Scan for the cell matching the given text and deliver its [X, Y] coordinate at center. 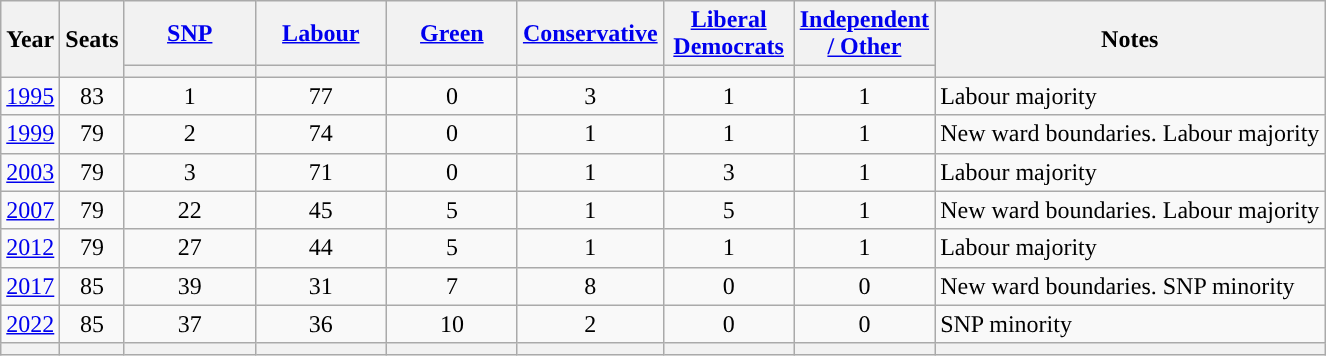
Conservative [590, 34]
10 [452, 324]
71 [320, 172]
37 [190, 324]
2012 [30, 248]
8 [590, 286]
2003 [30, 172]
45 [320, 210]
2007 [30, 210]
New ward boundaries. SNP minority [1130, 286]
22 [190, 210]
Liberal Democrats [728, 34]
SNP minority [1130, 324]
Notes [1130, 39]
2017 [30, 286]
27 [190, 248]
74 [320, 134]
Independent / Other [864, 34]
Seats [92, 39]
44 [320, 248]
31 [320, 286]
77 [320, 96]
36 [320, 324]
SNP [190, 34]
39 [190, 286]
Labour [320, 34]
1999 [30, 134]
7 [452, 286]
83 [92, 96]
Green [452, 34]
2022 [30, 324]
Year [30, 39]
1995 [30, 96]
